Provide the [x, y] coordinate of the cell's center where the given text is located.  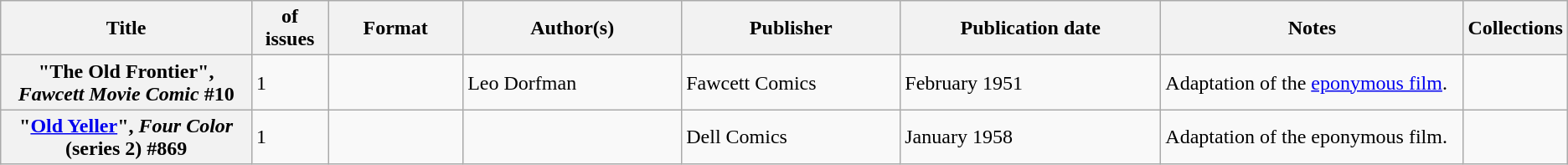
Fawcett Comics [791, 82]
Leo Dorfman [573, 82]
Notes [1312, 28]
of issues [290, 28]
Publication date [1030, 28]
"Old Yeller", Four Color (series 2) #869 [126, 137]
February 1951 [1030, 82]
January 1958 [1030, 137]
Publisher [791, 28]
Format [395, 28]
Dell Comics [791, 137]
Author(s) [573, 28]
Collections [1515, 28]
Title [126, 28]
"The Old Frontier", Fawcett Movie Comic #10 [126, 82]
